Determine the [X, Y] coordinate at the center of the cell enclosing the given text.  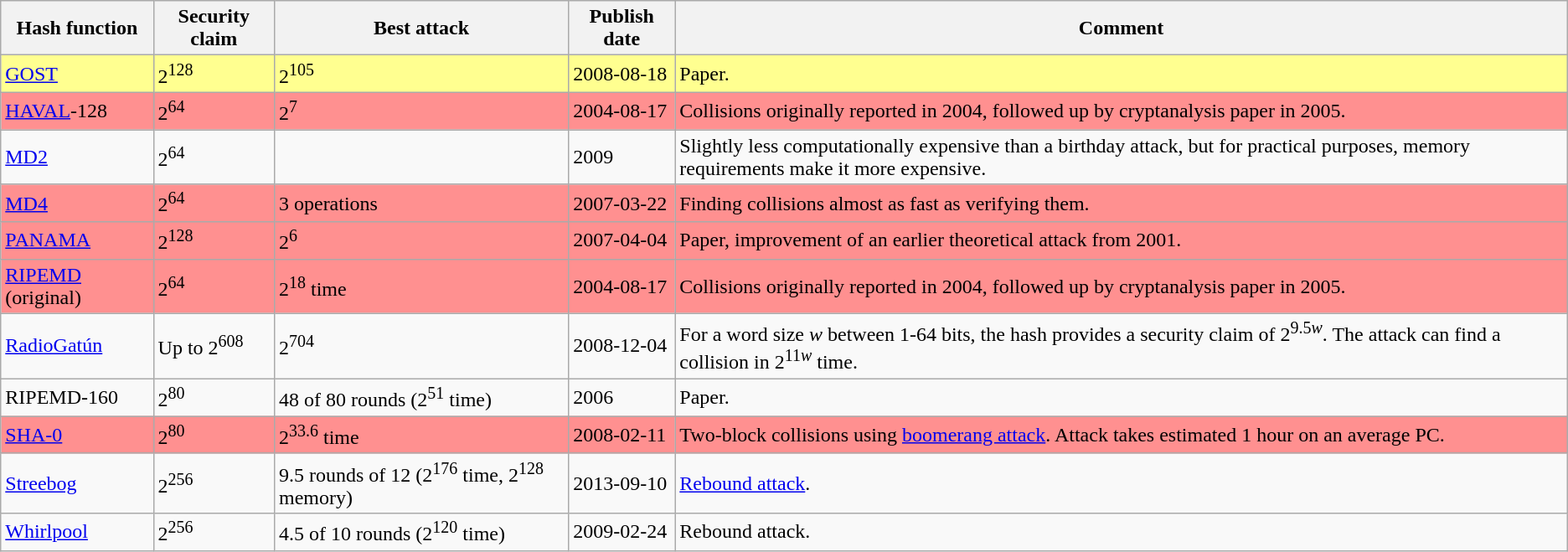
218 time [420, 286]
Slightly less computationally expensive than a birthday attack, but for practical purposes, memory requirements make it more expensive. [1121, 157]
Finding collisions almost as fast as verifying them. [1121, 203]
For a word size w between 1-64 bits, the hash provides a security claim of 29.5w. The attack can find a collision in 211w time. [1121, 346]
233.6 time [420, 436]
GOST [77, 74]
2009-02-24 [622, 533]
Paper, improvement of an earlier theoretical attack from 2001. [1121, 241]
2704 [420, 346]
2008-08-18 [622, 74]
2013-09-10 [622, 483]
Comment [1121, 28]
9.5 rounds of 12 (2176 time, 2128 memory) [420, 483]
48 of 80 rounds (251 time) [420, 397]
Streebog [77, 483]
Up to 2608 [214, 346]
SHA-0 [77, 436]
HAVAL-128 [77, 111]
2008-12-04 [622, 346]
RadioGatún [77, 346]
RIPEMD-160 [77, 397]
2007-04-04 [622, 241]
RIPEMD (original) [77, 286]
26 [420, 241]
Best attack [420, 28]
4.5 of 10 rounds (2120 time) [420, 533]
27 [420, 111]
2008-02-11 [622, 436]
Hash function [77, 28]
2007-03-22 [622, 203]
Whirlpool [77, 533]
3 operations [420, 203]
PANAMA [77, 241]
2009 [622, 157]
Publish date [622, 28]
Security claim [214, 28]
MD2 [77, 157]
2006 [622, 397]
MD4 [77, 203]
Two-block collisions using boomerang attack. Attack takes estimated 1 hour on an average PC. [1121, 436]
2105 [420, 74]
